Find where the given text appears and provide that cell's center as [x, y] coordinate. 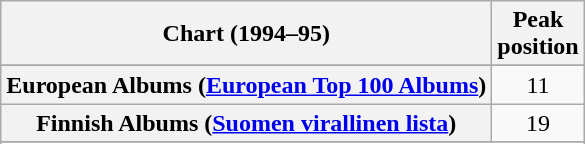
Chart (1994–95) [246, 34]
Peakposition [538, 34]
19 [538, 123]
Finnish Albums (Suomen virallinen lista) [246, 123]
European Albums (European Top 100 Albums) [246, 85]
11 [538, 85]
